From the cell containing the given text, extract its center point as [X, Y] coordinate. 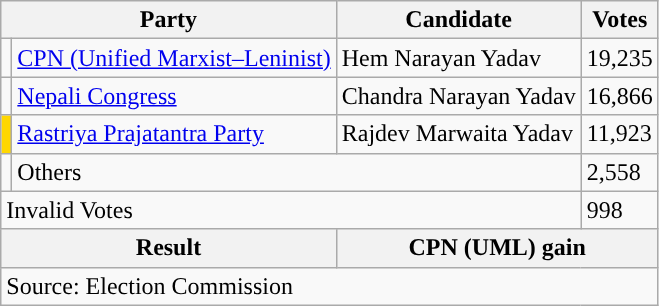
Chandra Narayan Yadav [458, 96]
11,923 [620, 134]
Hem Narayan Yadav [458, 58]
16,866 [620, 96]
Others [296, 172]
Candidate [458, 20]
2,558 [620, 172]
Votes [620, 20]
CPN (UML) gain [497, 248]
Result [168, 248]
19,235 [620, 58]
Source: Election Commission [330, 286]
Nepali Congress [174, 96]
CPN (Unified Marxist–Leninist) [174, 58]
Rajdev Marwaita Yadav [458, 134]
Party [168, 20]
Invalid Votes [291, 210]
Rastriya Prajatantra Party [174, 134]
998 [620, 210]
